Identify which cell holds the provided text, then report its (x, y) central coordinate. 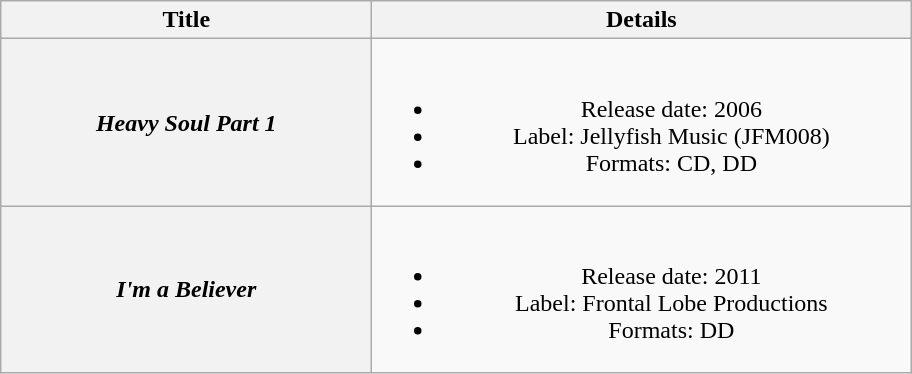
Release date: 2006Label: Jellyfish Music (JFM008)Formats: CD, DD (642, 122)
Details (642, 20)
Release date: 2011Label: Frontal Lobe ProductionsFormats: DD (642, 290)
I'm a Believer (186, 290)
Title (186, 20)
Heavy Soul Part 1 (186, 122)
